Pinpoint the cell where the given text exists, returning its (x, y) midpoint coordinate. 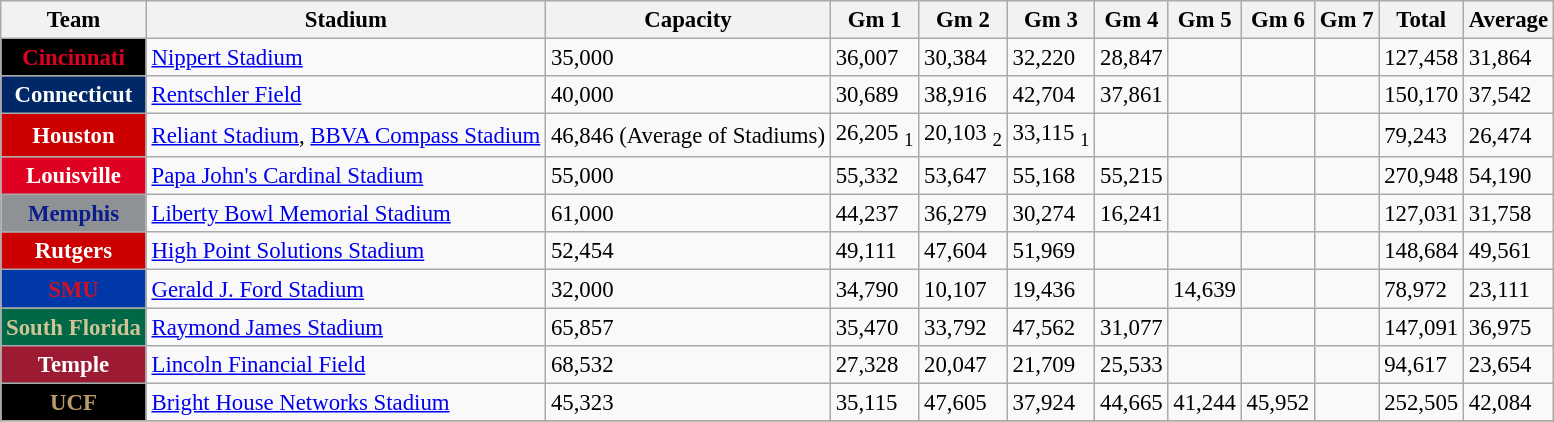
34,790 (874, 289)
16,241 (1132, 214)
252,505 (1422, 402)
36,279 (963, 214)
55,332 (874, 176)
Gm 6 (1278, 20)
45,952 (1278, 402)
Memphis (74, 214)
Gm 3 (1051, 20)
49,561 (1509, 252)
44,237 (874, 214)
Gm 7 (1347, 20)
47,605 (963, 402)
44,665 (1132, 402)
150,170 (1422, 95)
127,458 (1422, 58)
54,190 (1509, 176)
42,704 (1051, 95)
Gm 5 (1204, 20)
26,474 (1509, 136)
28,847 (1132, 58)
36,007 (874, 58)
14,639 (1204, 289)
23,111 (1509, 289)
30,689 (874, 95)
Team (74, 20)
SMU (74, 289)
Cincinnati (74, 58)
20,047 (963, 364)
94,617 (1422, 364)
Connecticut (74, 95)
19,436 (1051, 289)
42,084 (1509, 402)
25,533 (1132, 364)
Average (1509, 20)
Capacity (688, 20)
South Florida (74, 327)
Liberty Bowl Memorial Stadium (346, 214)
Gm 2 (963, 20)
37,861 (1132, 95)
65,857 (688, 327)
40,000 (688, 95)
32,220 (1051, 58)
36,975 (1509, 327)
55,000 (688, 176)
33,792 (963, 327)
23,654 (1509, 364)
Stadium (346, 20)
45,323 (688, 402)
27,328 (874, 364)
Louisville (74, 176)
61,000 (688, 214)
78,972 (1422, 289)
147,091 (1422, 327)
Gm 4 (1132, 20)
Temple (74, 364)
37,542 (1509, 95)
127,031 (1422, 214)
35,000 (688, 58)
31,758 (1509, 214)
49,111 (874, 252)
21,709 (1051, 364)
10,107 (963, 289)
47,562 (1051, 327)
26,205 1 (874, 136)
Papa John's Cardinal Stadium (346, 176)
Total (1422, 20)
52,454 (688, 252)
UCF (74, 402)
33,115 1 (1051, 136)
Nippert Stadium (346, 58)
Rentschler Field (346, 95)
32,000 (688, 289)
Reliant Stadium, BBVA Compass Stadium (346, 136)
Houston (74, 136)
Raymond James Stadium (346, 327)
Rutgers (74, 252)
55,168 (1051, 176)
Lincoln Financial Field (346, 364)
41,244 (1204, 402)
31,864 (1509, 58)
Gm 1 (874, 20)
38,916 (963, 95)
68,532 (688, 364)
46,846 (Average of Stadiums) (688, 136)
47,604 (963, 252)
31,077 (1132, 327)
35,115 (874, 402)
270,948 (1422, 176)
30,274 (1051, 214)
20,103 2 (963, 136)
35,470 (874, 327)
Bright House Networks Stadium (346, 402)
79,243 (1422, 136)
High Point Solutions Stadium (346, 252)
37,924 (1051, 402)
51,969 (1051, 252)
148,684 (1422, 252)
30,384 (963, 58)
Gerald J. Ford Stadium (346, 289)
53,647 (963, 176)
55,215 (1132, 176)
